Determine the [x, y] coordinate at the center of the cell enclosing the given text.  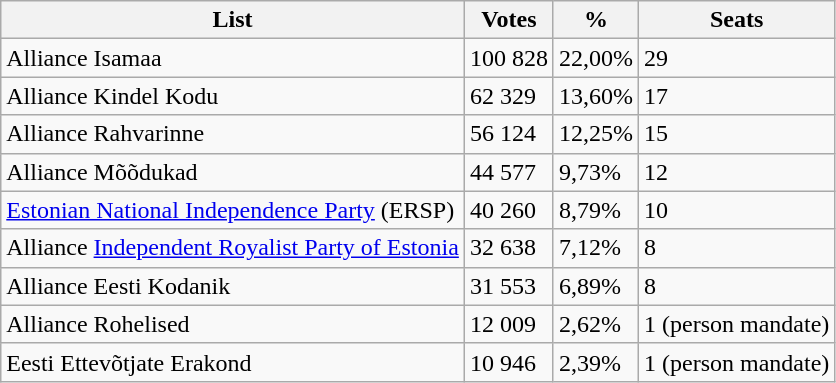
12,25% [596, 134]
2,39% [596, 362]
Seats [737, 20]
2,62% [596, 324]
15 [737, 134]
32 638 [508, 248]
List [233, 20]
Alliance Eesti Kodanik [233, 286]
Eesti Ettevõtjate Erakond [233, 362]
7,12% [596, 248]
29 [737, 58]
12 009 [508, 324]
10 946 [508, 362]
Estonian National Independence Party (ERSP) [233, 210]
Alliance Rohelised [233, 324]
10 [737, 210]
Votes [508, 20]
Alliance Mõõdukad [233, 172]
Alliance Independent Royalist Party of Estonia [233, 248]
44 577 [508, 172]
Alliance Isamaa [233, 58]
13,60% [596, 96]
62 329 [508, 96]
% [596, 20]
22,00% [596, 58]
17 [737, 96]
8,79% [596, 210]
Alliance Kindel Kodu [233, 96]
100 828 [508, 58]
Alliance Rahvarinne [233, 134]
9,73% [596, 172]
6,89% [596, 286]
40 260 [508, 210]
31 553 [508, 286]
12 [737, 172]
56 124 [508, 134]
